Return the (X, Y) coordinate for the center point of the cell that contains the specified text.  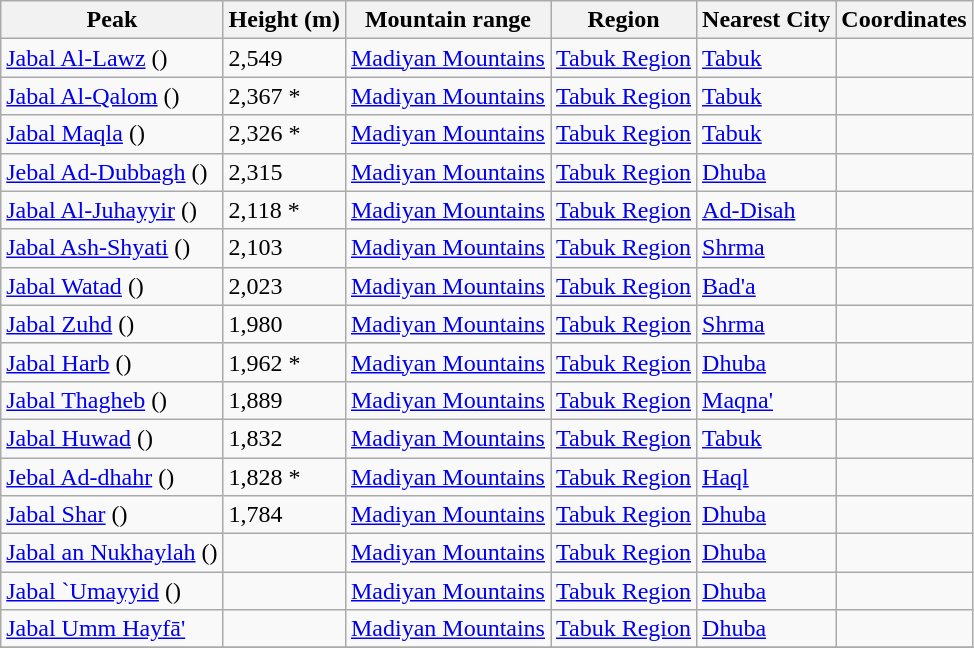
Jabal Maqla () (112, 134)
Peak (112, 20)
2,023 (284, 286)
Jabal Shar () (112, 515)
2,367 * (284, 96)
Jabal Al-Qalom () (112, 96)
Jabal Harb () (112, 362)
Jabal Zuhd () (112, 324)
Jabal Watad () (112, 286)
Jabal Thagheb () (112, 400)
Height (m) (284, 20)
Bad'a (766, 286)
1,889 (284, 400)
1,832 (284, 438)
Jabal Al-Lawz () (112, 58)
1,980 (284, 324)
2,549 (284, 58)
Jebal Ad-Dubbagh () (112, 172)
Coordinates (904, 20)
2,103 (284, 248)
Jabal Al-Juhayyir () (112, 210)
Jabal an Nukhaylah () (112, 553)
Jabal Huwad () (112, 438)
1,784 (284, 515)
Maqna' (766, 400)
Haql (766, 477)
1,962 * (284, 362)
Jabal Umm Hayfā' (112, 629)
Region (623, 20)
2,118 * (284, 210)
Jebal Ad-dhahr () (112, 477)
1,828 * (284, 477)
2,315 (284, 172)
Mountain range (448, 20)
Nearest City (766, 20)
2,326 * (284, 134)
Jabal `Umayyid () (112, 591)
Jabal Ash-Shyati () (112, 248)
Ad-Disah (766, 210)
